For the text-containing cell, return its midpoint in (x, y) coordinate format. 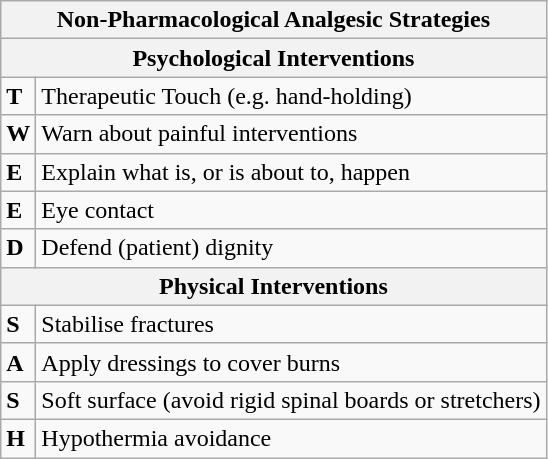
Soft surface (avoid rigid spinal boards or stretchers) (291, 400)
D (18, 248)
Non-Pharmacological Analgesic Strategies (274, 20)
H (18, 438)
T (18, 96)
Eye contact (291, 210)
W (18, 134)
Warn about painful interventions (291, 134)
Therapeutic Touch (e.g. hand-holding) (291, 96)
Explain what is, or is about to, happen (291, 172)
A (18, 362)
Defend (patient) dignity (291, 248)
Psychological Interventions (274, 58)
Stabilise fractures (291, 324)
Apply dressings to cover burns (291, 362)
Physical Interventions (274, 286)
Hypothermia avoidance (291, 438)
